Return the (x, y) coordinate for the center point of the cell that contains the specified text.  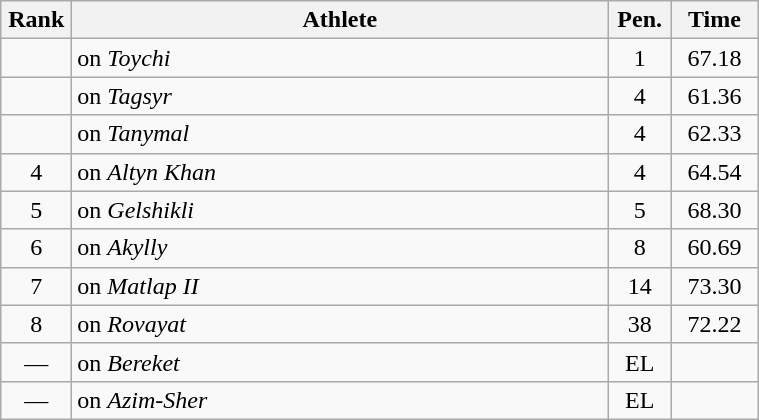
on Tanymal (340, 134)
Pen. (640, 20)
on Altyn Khan (340, 172)
67.18 (714, 58)
Time (714, 20)
7 (36, 286)
Rank (36, 20)
73.30 (714, 286)
on Rovayat (340, 324)
64.54 (714, 172)
on Gelshikli (340, 210)
6 (36, 248)
1 (640, 58)
61.36 (714, 96)
14 (640, 286)
on Tagsyr (340, 96)
60.69 (714, 248)
68.30 (714, 210)
on Bereket (340, 362)
on Akylly (340, 248)
Athlete (340, 20)
on Azim-Sher (340, 400)
on Matlap II (340, 286)
72.22 (714, 324)
62.33 (714, 134)
on Toychi (340, 58)
38 (640, 324)
